Scan for the cell matching the given text and deliver its [x, y] coordinate at center. 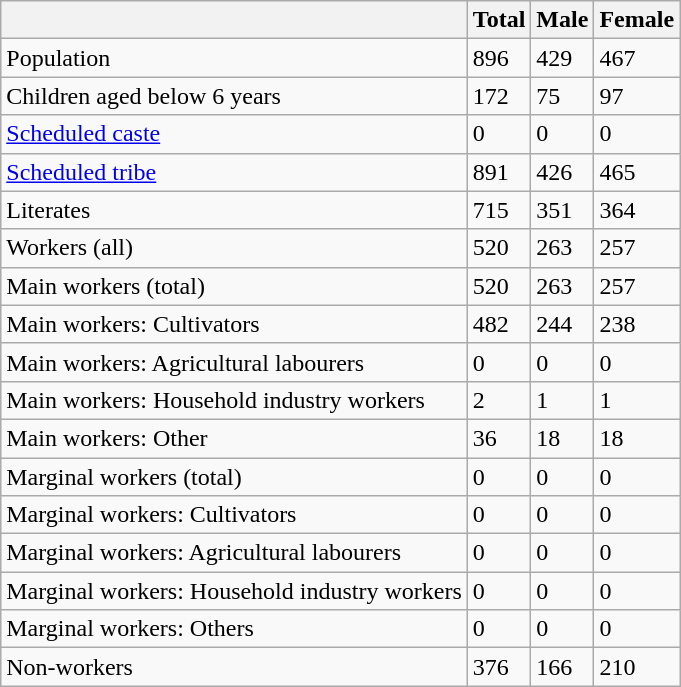
Non-workers [234, 667]
426 [562, 172]
2 [499, 400]
97 [637, 96]
Scheduled caste [234, 134]
Marginal workers: Others [234, 629]
244 [562, 324]
467 [637, 58]
Male [562, 20]
376 [499, 667]
Marginal workers: Agricultural labourers [234, 553]
Female [637, 20]
75 [562, 96]
Main workers: Agricultural labourers [234, 362]
166 [562, 667]
210 [637, 667]
Literates [234, 210]
Main workers: Cultivators [234, 324]
891 [499, 172]
Marginal workers: Household industry workers [234, 591]
715 [499, 210]
429 [562, 58]
238 [637, 324]
Main workers (total) [234, 286]
Children aged below 6 years [234, 96]
Population [234, 58]
482 [499, 324]
351 [562, 210]
Main workers: Other [234, 438]
Total [499, 20]
Marginal workers: Cultivators [234, 515]
465 [637, 172]
364 [637, 210]
172 [499, 96]
Main workers: Household industry workers [234, 400]
896 [499, 58]
Marginal workers (total) [234, 477]
36 [499, 438]
Scheduled tribe [234, 172]
Workers (all) [234, 248]
